Determine the (x, y) coordinate at the center of the cell enclosing the given text.  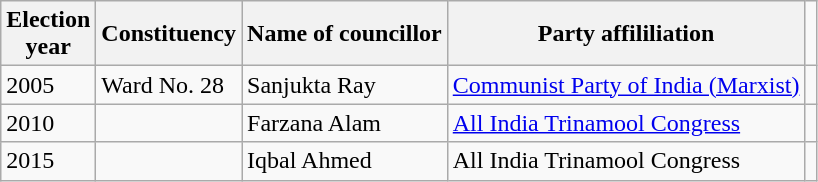
Name of councillor (345, 34)
Party affililiation (626, 34)
Constituency (169, 34)
Election year (48, 34)
2015 (48, 161)
Ward No. 28 (169, 85)
2010 (48, 123)
Communist Party of India (Marxist) (626, 85)
Iqbal Ahmed (345, 161)
Sanjukta Ray (345, 85)
Farzana Alam (345, 123)
2005 (48, 85)
